Pinpoint the cell where the given text exists, returning its [X, Y] midpoint coordinate. 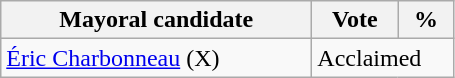
% [426, 20]
Éric Charbonneau (X) [156, 58]
Mayoral candidate [156, 20]
Acclaimed [383, 58]
Vote [355, 20]
